Capture the cell that displays the provided text and extract its (x, y) central coordinate. 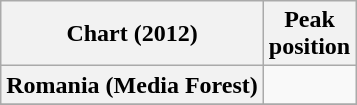
Peakposition (309, 34)
Chart (2012) (132, 34)
Romania (Media Forest) (132, 85)
